Detect which cell encompasses the target text, then output its [X, Y] center coordinate. 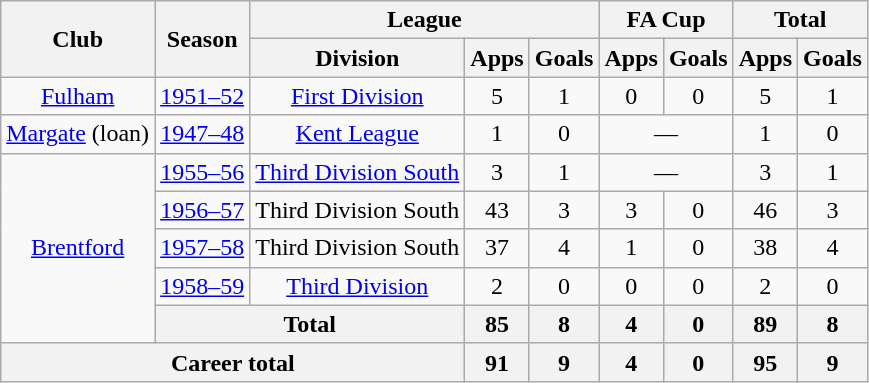
37 [497, 248]
FA Cup [666, 20]
Fulham [78, 96]
Division [358, 58]
1947–48 [202, 134]
43 [497, 210]
38 [765, 248]
91 [497, 362]
Season [202, 39]
1958–59 [202, 286]
1956–57 [202, 210]
Brentford [78, 248]
Club [78, 39]
1955–56 [202, 172]
Margate (loan) [78, 134]
Third Division [358, 286]
Kent League [358, 134]
First Division [358, 96]
95 [765, 362]
Career total [233, 362]
85 [497, 324]
1957–58 [202, 248]
46 [765, 210]
League [424, 20]
1951–52 [202, 96]
89 [765, 324]
